Output the [X, Y] coordinate of the center of the cell containing the given text.  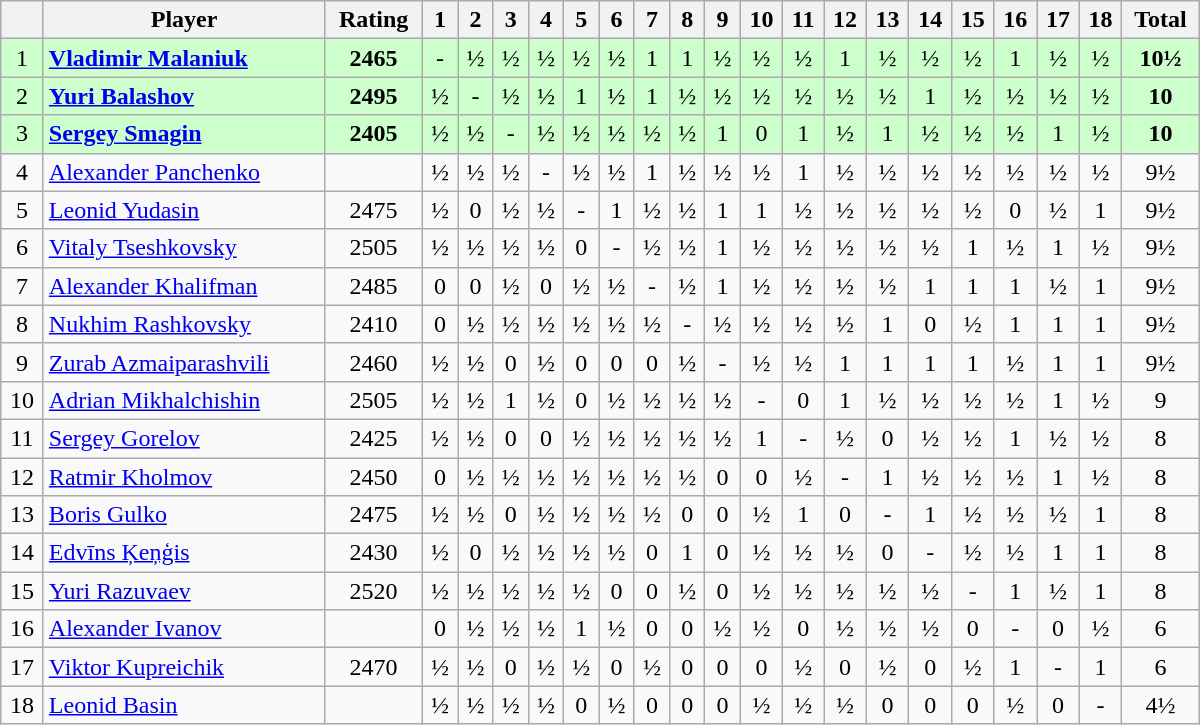
10½ [1160, 58]
2465 [374, 58]
2405 [374, 134]
Zurab Azmaiparashvili [184, 362]
4½ [1160, 705]
2495 [374, 96]
2460 [374, 362]
2485 [374, 286]
2425 [374, 438]
Rating [374, 20]
2410 [374, 324]
Leonid Yudasin [184, 210]
Sergey Gorelov [184, 438]
2450 [374, 477]
2470 [374, 667]
Total [1160, 20]
Nukhim Rashkovsky [184, 324]
Sergey Smagin [184, 134]
Viktor Kupreichik [184, 667]
Alexander Khalifman [184, 286]
Leonid Basin [184, 705]
2430 [374, 553]
Vitaly Tseshkovsky [184, 248]
Player [184, 20]
Alexander Ivanov [184, 629]
Yuri Razuvaev [184, 591]
Yuri Balashov [184, 96]
Adrian Mikhalchishin [184, 400]
Boris Gulko [184, 515]
Alexander Panchenko [184, 172]
Ratmir Kholmov [184, 477]
2520 [374, 591]
Vladimir Malaniuk [184, 58]
Edvīns Ķeņģis [184, 553]
